Identify which cell holds the provided text, then report its [X, Y] central coordinate. 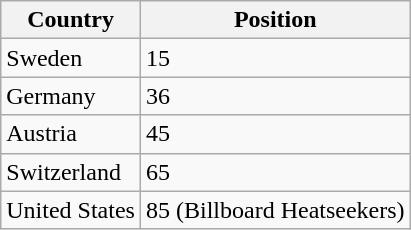
15 [275, 58]
United States [71, 210]
65 [275, 172]
Sweden [71, 58]
Austria [71, 134]
Country [71, 20]
85 (Billboard Heatseekers) [275, 210]
Germany [71, 96]
Position [275, 20]
45 [275, 134]
36 [275, 96]
Switzerland [71, 172]
